Find where the given text appears and provide that cell's center as [x, y] coordinate. 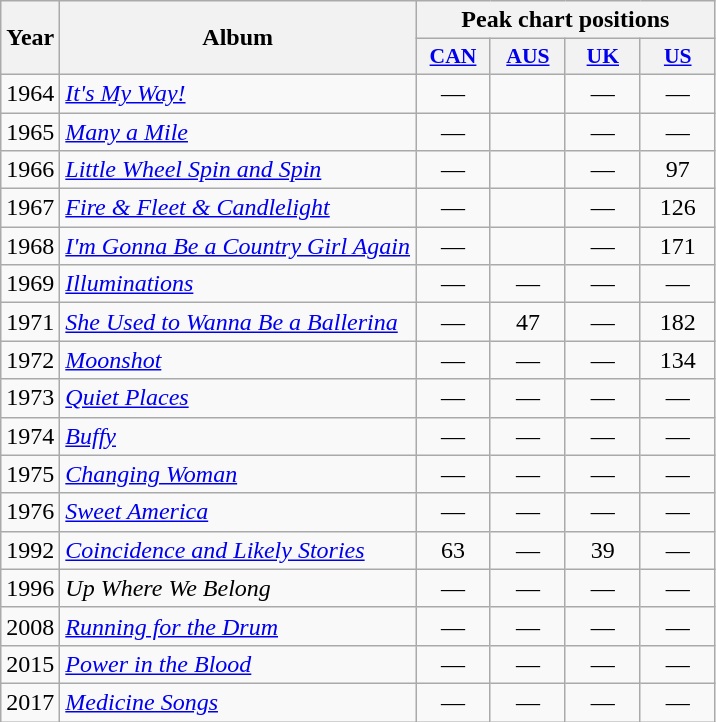
Album [238, 38]
1968 [30, 246]
CAN [454, 57]
It's My Way! [238, 93]
Buffy [238, 436]
134 [678, 360]
Coincidence and Likely Stories [238, 550]
Changing Woman [238, 474]
1964 [30, 93]
2008 [30, 626]
Year [30, 38]
1969 [30, 284]
2015 [30, 664]
I'm Gonna Be a Country Girl Again [238, 246]
1966 [30, 170]
1992 [30, 550]
Many a Mile [238, 131]
1967 [30, 208]
182 [678, 322]
97 [678, 170]
1965 [30, 131]
63 [454, 550]
Peak chart positions [566, 20]
1972 [30, 360]
Running for the Drum [238, 626]
Little Wheel Spin and Spin [238, 170]
1996 [30, 588]
Medicine Songs [238, 702]
1976 [30, 512]
2017 [30, 702]
AUS [528, 57]
1974 [30, 436]
Power in the Blood [238, 664]
Sweet America [238, 512]
Illuminations [238, 284]
1973 [30, 398]
US [678, 57]
126 [678, 208]
39 [602, 550]
1975 [30, 474]
1971 [30, 322]
UK [602, 57]
171 [678, 246]
47 [528, 322]
Up Where We Belong [238, 588]
She Used to Wanna Be a Ballerina [238, 322]
Moonshot [238, 360]
Fire & Fleet & Candlelight [238, 208]
Quiet Places [238, 398]
